Identify which cell holds the provided text, then report its (X, Y) central coordinate. 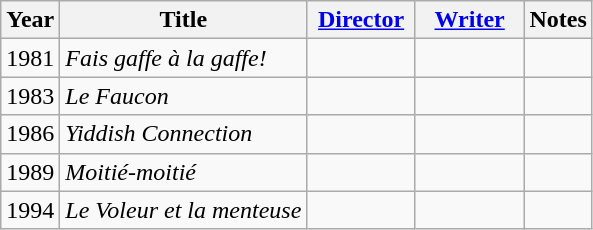
Fais gaffe à la gaffe! (184, 58)
1986 (30, 134)
1981 (30, 58)
1983 (30, 96)
Yiddish Connection (184, 134)
1989 (30, 172)
Year (30, 20)
Title (184, 20)
Le Voleur et la menteuse (184, 210)
1994 (30, 210)
Le Faucon (184, 96)
Moitié-moitié (184, 172)
Director (362, 20)
Notes (558, 20)
Writer (470, 20)
